Provide the (x, y) coordinate of the cell's center where the given text is located.  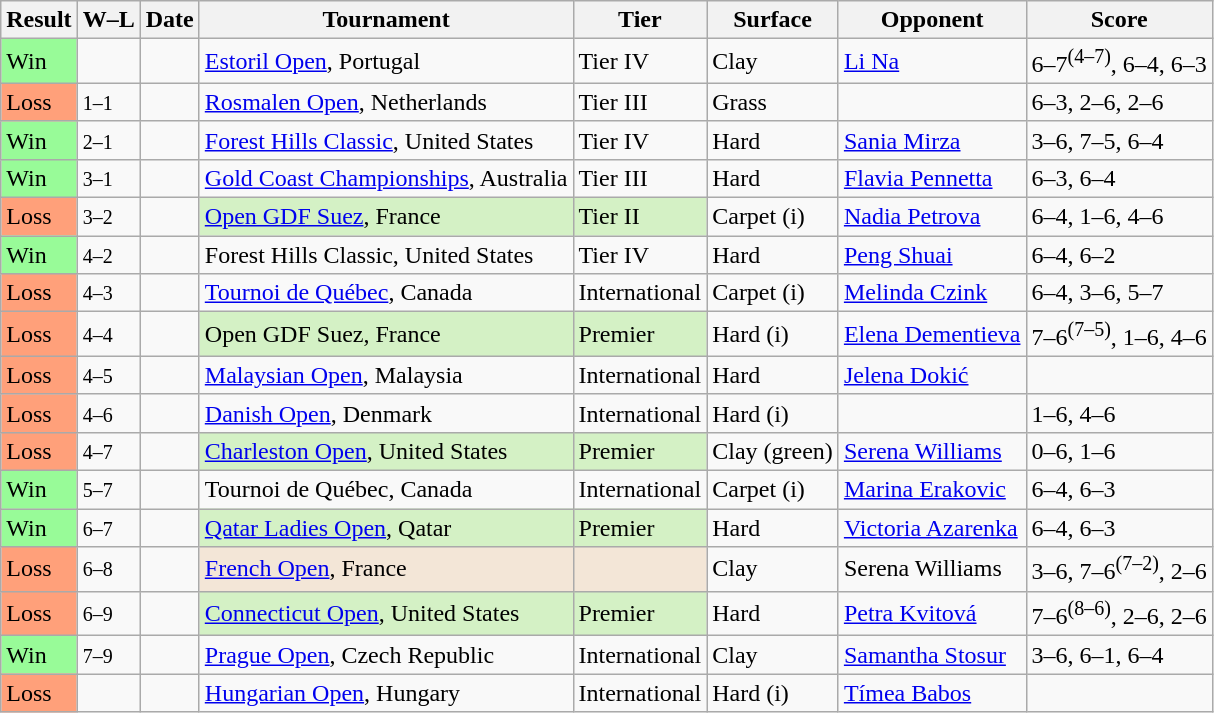
7–6(8–6), 2–6, 2–6 (1119, 614)
6–7(4–7), 6–4, 6–3 (1119, 62)
Charleston Open, United States (386, 451)
Rosmalen Open, Netherlands (386, 102)
Clay (green) (773, 451)
7–9 (108, 655)
Tier II (640, 217)
6–8 (108, 570)
Sania Mirza (932, 140)
6–4, 3–6, 5–7 (1119, 293)
Peng Shuai (932, 255)
Hungarian Open, Hungary (386, 693)
Tournament (386, 20)
3–6, 7–6(7–2), 2–6 (1119, 570)
3–2 (108, 217)
Tímea Babos (932, 693)
Grass (773, 102)
4–2 (108, 255)
6–7 (108, 528)
Date (170, 20)
4–5 (108, 375)
Gold Coast Championships, Australia (386, 178)
1–6, 4–6 (1119, 413)
1–1 (108, 102)
0–6, 1–6 (1119, 451)
Victoria Azarenka (932, 528)
French Open, France (386, 570)
4–4 (108, 334)
3–1 (108, 178)
3–6, 6–1, 6–4 (1119, 655)
2–1 (108, 140)
Result (39, 20)
Petra Kvitová (932, 614)
4–7 (108, 451)
Nadia Petrova (932, 217)
Marina Erakovic (932, 489)
3–6, 7–5, 6–4 (1119, 140)
6–4, 6–2 (1119, 255)
Surface (773, 20)
Melinda Czink (932, 293)
6–9 (108, 614)
Elena Dementieva (932, 334)
Opponent (932, 20)
4–3 (108, 293)
Malaysian Open, Malaysia (386, 375)
7–6(7–5), 1–6, 4–6 (1119, 334)
W–L (108, 20)
Score (1119, 20)
Prague Open, Czech Republic (386, 655)
Tier (640, 20)
6–3, 2–6, 2–6 (1119, 102)
6–3, 6–4 (1119, 178)
Samantha Stosur (932, 655)
Danish Open, Denmark (386, 413)
Jelena Dokić (932, 375)
Estoril Open, Portugal (386, 62)
Flavia Pennetta (932, 178)
Qatar Ladies Open, Qatar (386, 528)
4–6 (108, 413)
Connecticut Open, United States (386, 614)
5–7 (108, 489)
6–4, 1–6, 4–6 (1119, 217)
Li Na (932, 62)
